From the cell containing the given text, extract its center point as [x, y] coordinate. 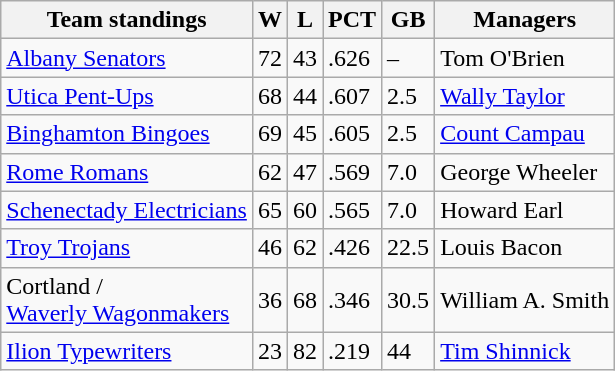
.219 [352, 351]
46 [270, 248]
36 [270, 300]
– [408, 58]
45 [304, 134]
Schenectady Electricians [127, 210]
.569 [352, 172]
.605 [352, 134]
.626 [352, 58]
82 [304, 351]
.607 [352, 96]
Binghamton Bingoes [127, 134]
PCT [352, 20]
23 [270, 351]
Cortland / Waverly Wagonmakers [127, 300]
Team standings [127, 20]
60 [304, 210]
Albany Senators [127, 58]
Count Campau [525, 134]
George Wheeler [525, 172]
Rome Romans [127, 172]
65 [270, 210]
Wally Taylor [525, 96]
.565 [352, 210]
Louis Bacon [525, 248]
Ilion Typewriters [127, 351]
69 [270, 134]
GB [408, 20]
W [270, 20]
30.5 [408, 300]
72 [270, 58]
22.5 [408, 248]
Managers [525, 20]
William A. Smith [525, 300]
.426 [352, 248]
Howard Earl [525, 210]
L [304, 20]
Tim Shinnick [525, 351]
Utica Pent-Ups [127, 96]
Troy Trojans [127, 248]
Tom O'Brien [525, 58]
47 [304, 172]
.346 [352, 300]
43 [304, 58]
